Search for the cell housing the specified text and yield its (X, Y) center coordinate. 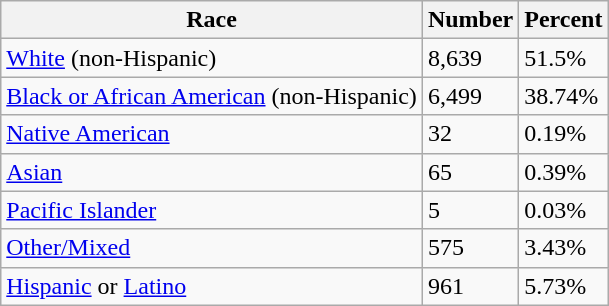
32 (470, 134)
8,639 (470, 58)
5.73% (564, 286)
65 (470, 172)
0.03% (564, 210)
Other/Mixed (212, 248)
38.74% (564, 96)
Asian (212, 172)
6,499 (470, 96)
51.5% (564, 58)
Hispanic or Latino (212, 286)
961 (470, 286)
5 (470, 210)
575 (470, 248)
Native American (212, 134)
Race (212, 20)
Percent (564, 20)
3.43% (564, 248)
0.39% (564, 172)
Number (470, 20)
Black or African American (non-Hispanic) (212, 96)
0.19% (564, 134)
White (non-Hispanic) (212, 58)
Pacific Islander (212, 210)
